Determine the [X, Y] coordinate at the center of the cell enclosing the given text.  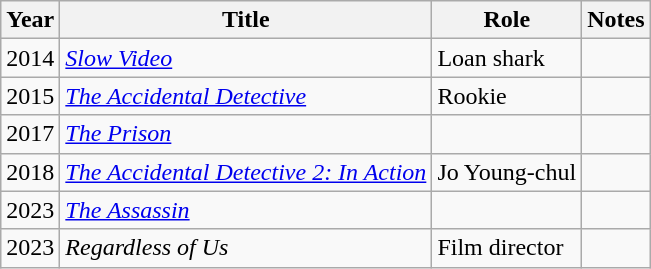
Notes [616, 20]
The Accidental Detective 2: In Action [246, 172]
The Prison [246, 134]
Regardless of Us [246, 248]
Jo Young-chul [507, 172]
Title [246, 20]
Slow Video [246, 58]
2015 [30, 96]
Loan shark [507, 58]
2018 [30, 172]
The Accidental Detective [246, 96]
Role [507, 20]
Year [30, 20]
Film director [507, 248]
Rookie [507, 96]
The Assassin [246, 210]
2017 [30, 134]
2014 [30, 58]
